For the text-containing cell, return its midpoint in [X, Y] coordinate format. 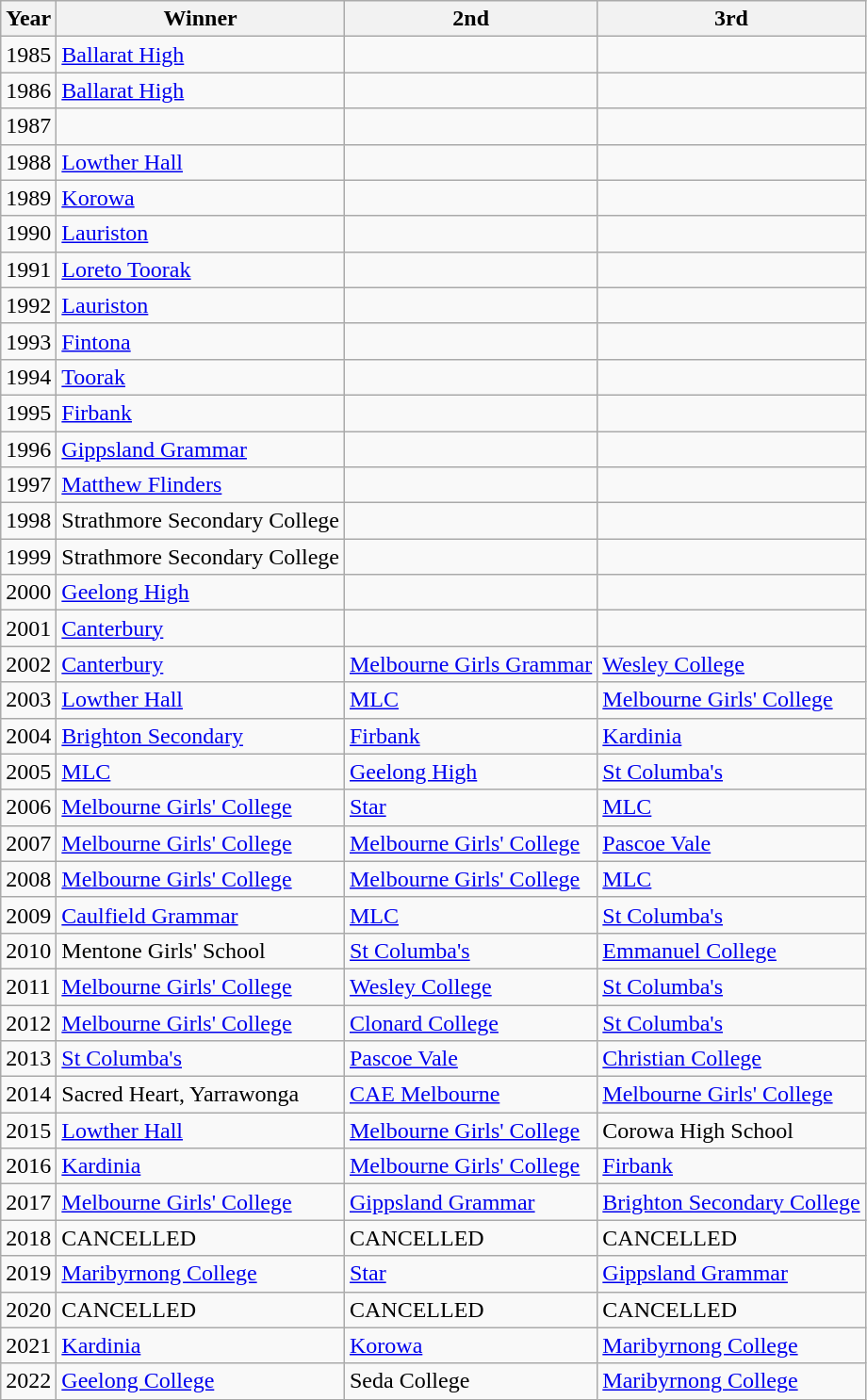
1994 [28, 377]
Winner [201, 19]
Fintona [201, 341]
Brighton Secondary [201, 736]
2003 [28, 700]
Melbourne Girls Grammar [470, 664]
CAE Melbourne [470, 1095]
Mentone Girls' School [201, 951]
2008 [28, 879]
Seda College [470, 1381]
2009 [28, 915]
Geelong College [201, 1381]
2018 [28, 1238]
2013 [28, 1059]
2006 [28, 807]
1989 [28, 198]
1986 [28, 90]
2014 [28, 1095]
2000 [28, 593]
2004 [28, 736]
Brighton Secondary College [731, 1202]
2020 [28, 1310]
1990 [28, 234]
Year [28, 19]
1991 [28, 269]
2015 [28, 1131]
1992 [28, 305]
1995 [28, 413]
2010 [28, 951]
2007 [28, 843]
1987 [28, 126]
Emmanuel College [731, 951]
Toorak [201, 377]
Clonard College [470, 1022]
1985 [28, 55]
1997 [28, 485]
1996 [28, 449]
Corowa High School [731, 1131]
2011 [28, 986]
2012 [28, 1022]
1993 [28, 341]
2019 [28, 1274]
2005 [28, 772]
2nd [470, 19]
2002 [28, 664]
1999 [28, 557]
2022 [28, 1381]
2017 [28, 1202]
1998 [28, 521]
1988 [28, 162]
Christian College [731, 1059]
Loreto Toorak [201, 269]
Sacred Heart, Yarrawonga [201, 1095]
2016 [28, 1166]
Caulfield Grammar [201, 915]
Matthew Flinders [201, 485]
2001 [28, 628]
2021 [28, 1345]
3rd [731, 19]
